From the cell containing the given text, extract its center point as (x, y) coordinate. 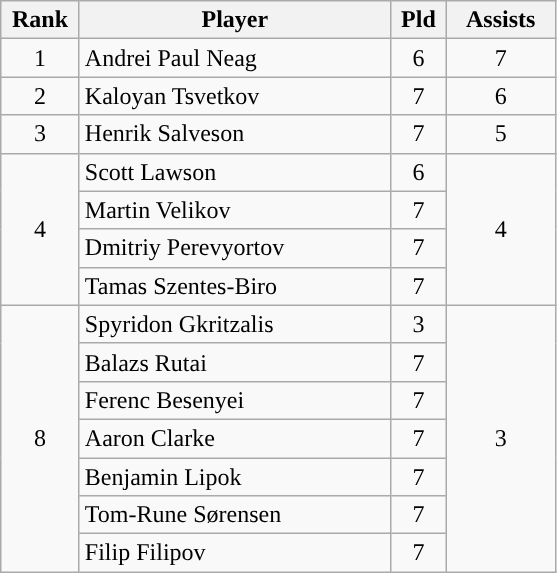
Rank (40, 20)
Filip Filipov (234, 553)
Tom-Rune Sørensen (234, 515)
Player (234, 20)
1 (40, 58)
Assists (500, 20)
Balazs Rutai (234, 362)
5 (500, 134)
Tamas Szentes-Biro (234, 286)
Scott Lawson (234, 172)
Ferenc Besenyei (234, 400)
2 (40, 96)
Spyridon Gkritzalis (234, 324)
Pld (418, 20)
Kaloyan Tsvetkov (234, 96)
Dmitriy Perevyortov (234, 248)
Martin Velikov (234, 210)
Aaron Clarke (234, 438)
Henrik Salveson (234, 134)
8 (40, 438)
Andrei Paul Neag (234, 58)
Benjamin Lipok (234, 477)
